Output the [X, Y] coordinate of the center of the cell containing the given text.  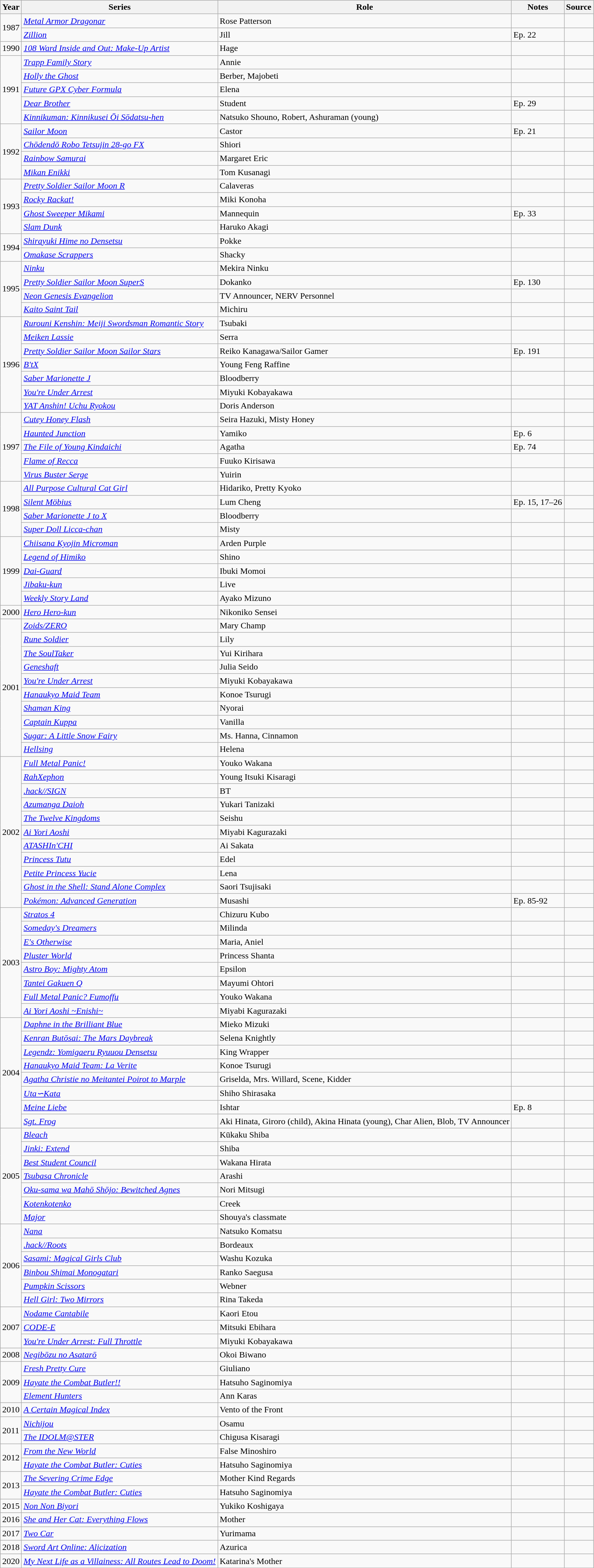
Lena [364, 873]
2018 [11, 1547]
Ayako Mizuno [364, 598]
All Purpose Cultural Cat Girl [120, 488]
Castor [364, 131]
Kinnikuman: Kinnikusei Ōi Sōdatsu-hen [120, 117]
Mekira Ninku [364, 268]
Rose Patterson [364, 21]
Hidariko, Pretty Kyoko [364, 488]
Nichijou [120, 1424]
2011 [11, 1430]
Chizuru Kubo [364, 914]
Mother Kind Regards [364, 1478]
Ranko Saegusa [364, 1272]
Dear Brother [120, 103]
Silent Möbius [120, 502]
Milinda [364, 928]
Ai Yori Aoshi ~Enishi~ [120, 1010]
Yamiko [364, 433]
Yurimama [364, 1533]
Uta∽Kata [120, 1093]
2013 [11, 1485]
Princess Shanta [364, 956]
Year [11, 7]
Ai Yori Aoshi [120, 832]
Selena Knightly [364, 1038]
Geneshaft [120, 667]
Kenran Butōsai: The Mars Daybreak [120, 1038]
Agatha Christie no Meitantei Poirot to Marple [120, 1079]
Margaret Eric [364, 158]
Slam Dunk [120, 227]
Ep. 8 [538, 1107]
Okoi Biwano [364, 1355]
Elena [364, 90]
RahXephon [120, 777]
Full Metal Panic! [120, 763]
Mayumi Ohtori [364, 983]
Hanaukyo Maid Team: La Verite [120, 1066]
Super Doll Licca-chan [120, 529]
Tantei Gakuen Q [120, 983]
Sgt. Frog [120, 1121]
Helena [364, 749]
Chōdendō Robo Tetsujin 28-go FX [120, 144]
Jinki: Extend [120, 1148]
Tom Kusanagi [364, 172]
Yukari Tanizaki [364, 804]
Azumanga Daioh [120, 804]
From the New World [120, 1451]
The IDOLM@STER [120, 1437]
1994 [11, 248]
Pretty Soldier Sailor Moon Sailor Stars [120, 351]
Mannequin [364, 213]
Pretty Soldier Sailor Moon R [120, 186]
You're Under Arrest: Full Throttle [120, 1341]
Shirayuki Hime no Densetsu [120, 241]
Ghost in the Shell: Stand Alone Complex [120, 887]
Non Non Biyori [120, 1506]
2008 [11, 1355]
Epsilon [364, 969]
Berber, Majobeti [364, 76]
2009 [11, 1382]
Ann Karas [364, 1396]
Element Hunters [120, 1396]
Seishu [364, 818]
Lily [364, 640]
2006 [11, 1265]
Arden Purple [364, 543]
Binbou Shimai Monogatari [120, 1272]
Misty [364, 529]
Reiko Kanagawa/Sailor Gamer [364, 351]
2002 [11, 832]
Shaman King [120, 708]
2007 [11, 1327]
1998 [11, 509]
Julia Seido [364, 667]
Ep. 33 [538, 213]
1990 [11, 48]
2001 [11, 688]
Shiba [364, 1148]
Ep. 130 [538, 282]
Astro Boy: Mighty Atom [120, 969]
2016 [11, 1520]
Hell Girl: Two Mirrors [120, 1300]
2015 [11, 1506]
Best Student Council [120, 1162]
Petite Princess Yucie [120, 873]
Shiho Shirasaka [364, 1093]
Source [579, 7]
Stratos 4 [120, 914]
Legendz: Yomigaeru Ryuuou Densetsu [120, 1052]
Nana [120, 1231]
Azurica [364, 1547]
Neon Genesis Evangelion [120, 296]
CODE-E [120, 1327]
Mieko Mizuki [364, 1024]
Tsubaki [364, 323]
King Wrapper [364, 1052]
False Minoshiro [364, 1451]
Aki Hinata, Giroro (child), Akina Hinata (young), Char Alien, Blob, TV Announcer [364, 1121]
Ep. 6 [538, 433]
Mother [364, 1520]
Flame of Recca [120, 461]
Dai-Guard [120, 571]
A Certain Magical Index [120, 1410]
Meine Liebe [120, 1107]
Michiru [364, 309]
Saber Marionette J to X [120, 516]
Fresh Pretty Cure [120, 1368]
Nyorai [364, 708]
Yuirin [364, 475]
Sasami: Magical Girls Club [120, 1259]
Mary Champ [364, 626]
Captain Kuppa [120, 722]
YAT Anshin! Uchu Ryokou [120, 406]
108 Ward Inside and Out: Make-Up Artist [120, 48]
2010 [11, 1410]
Ep. 85-92 [538, 901]
Dokanko [364, 282]
Katarina's Mother [364, 1561]
Kaori Etou [364, 1313]
B'tX [120, 364]
Natsuko Shouno, Robert, Ashuraman (young) [364, 117]
Bordeaux [364, 1245]
Future GPX Cyber Formula [120, 90]
1992 [11, 151]
Sailor Moon [120, 131]
Holly the Ghost [120, 76]
She and Her Cat: Everything Flows [120, 1520]
Maria, Aniel [364, 942]
Live [364, 584]
Arashi [364, 1176]
Annie [364, 62]
Ep. 21 [538, 131]
1996 [11, 364]
Doris Anderson [364, 406]
Hage [364, 48]
Kotenkotenko [120, 1204]
Metal Armor Dragonar [120, 21]
Nikoniko Sensei [364, 612]
Shino [364, 557]
Pumpkin Scissors [120, 1286]
Haruko Akagi [364, 227]
My Next Life as a Villainess: All Routes Lead to Doom! [120, 1561]
Vento of the Front [364, 1410]
Ishtar [364, 1107]
Rurouni Kenshin: Meiji Swordsman Romantic Story [120, 323]
Shiori [364, 144]
Sword Art Online: Alicization [120, 1547]
The Severing Crime Edge [120, 1478]
Agatha [364, 447]
ATASHIn'CHI [120, 846]
Lum Cheng [364, 502]
Ep. 29 [538, 103]
1993 [11, 207]
Oku-sama wa Mahō Shōjo: Bewitched Agnes [120, 1190]
Giuliano [364, 1368]
Young Itsuki Kisaragi [364, 777]
Ep. 15, 17–26 [538, 502]
Ep. 191 [538, 351]
Wakana Hirata [364, 1162]
Hellsing [120, 749]
Bleach [120, 1135]
1991 [11, 90]
Edel [364, 859]
Kaito Saint Tail [120, 309]
1999 [11, 571]
1997 [11, 447]
Ghost Sweeper Mikami [120, 213]
Meiken Lassie [120, 337]
E's Otherwise [120, 942]
Notes [538, 7]
Osamu [364, 1424]
Haunted Junction [120, 433]
Hanaukyo Maid Team [120, 694]
The Twelve Kingdoms [120, 818]
Musashi [364, 901]
Someday's Dreamers [120, 928]
2012 [11, 1458]
Rocky Rackat! [120, 200]
Natsuko Komatsu [364, 1231]
2003 [11, 962]
Omakase Scrappers [120, 255]
Major [120, 1217]
Saori Tsujisaki [364, 887]
Serra [364, 337]
Chiisana Kyojin Microman [120, 543]
Hero Hero-kun [120, 612]
Cutey Honey Flash [120, 420]
Pokke [364, 241]
Virus Buster Serge [120, 475]
Two Car [120, 1533]
Pokémon: Advanced Generation [120, 901]
Mikan Enikki [120, 172]
Student [364, 103]
Series [120, 7]
Negibōzu no Asatarō [120, 1355]
Ep. 74 [538, 447]
Role [364, 7]
Ms. Hanna, Cinnamon [364, 736]
2017 [11, 1533]
Mitsuki Ebihara [364, 1327]
Ninku [120, 268]
Fuuko Kirisawa [364, 461]
Jibaku-kun [120, 584]
Full Metal Panic? Fumoffu [120, 997]
Ep. 22 [538, 35]
Rina Takeda [364, 1300]
Sugar: A Little Snow Fairy [120, 736]
Hayate the Combat Butler!! [120, 1382]
BT [364, 791]
Rainbow Samurai [120, 158]
Pluster World [120, 956]
Zillion [120, 35]
Legend of Himiko [120, 557]
Yui Kirihara [364, 653]
Creek [364, 1204]
Kūkaku Shiba [364, 1135]
Vanilla [364, 722]
Trapp Family Story [120, 62]
The SoulTaker [120, 653]
Miki Konoha [364, 200]
2020 [11, 1561]
Weekly Story Land [120, 598]
Tsubasa Chronicle [120, 1176]
Washu Kozuka [364, 1259]
Ai Sakata [364, 846]
The File of Young Kindaichi [120, 447]
Zoids/ZERO [120, 626]
Chigusa Kisaragi [364, 1437]
Pretty Soldier Sailor Moon SuperS [120, 282]
Rune Soldier [120, 640]
2004 [11, 1073]
TV Announcer, NERV Personnel [364, 296]
Ibuki Momoi [364, 571]
Saber Marionette J [120, 378]
Shacky [364, 255]
.hack//Roots [120, 1245]
Daphne in the Brilliant Blue [120, 1024]
1987 [11, 28]
Princess Tutu [120, 859]
2005 [11, 1176]
2000 [11, 612]
Griselda, Mrs. Willard, Scene, Kidder [364, 1079]
Yukiko Koshigaya [364, 1506]
Webner [364, 1286]
Nodame Cantabile [120, 1313]
Shouya's classmate [364, 1217]
Jill [364, 35]
Young Feng Raffine [364, 364]
Calaveras [364, 186]
.hack//SIGN [120, 791]
1995 [11, 289]
Nori Mitsugi [364, 1190]
Seira Hazuki, Misty Honey [364, 420]
